From the cell containing the given text, extract its center point as [x, y] coordinate. 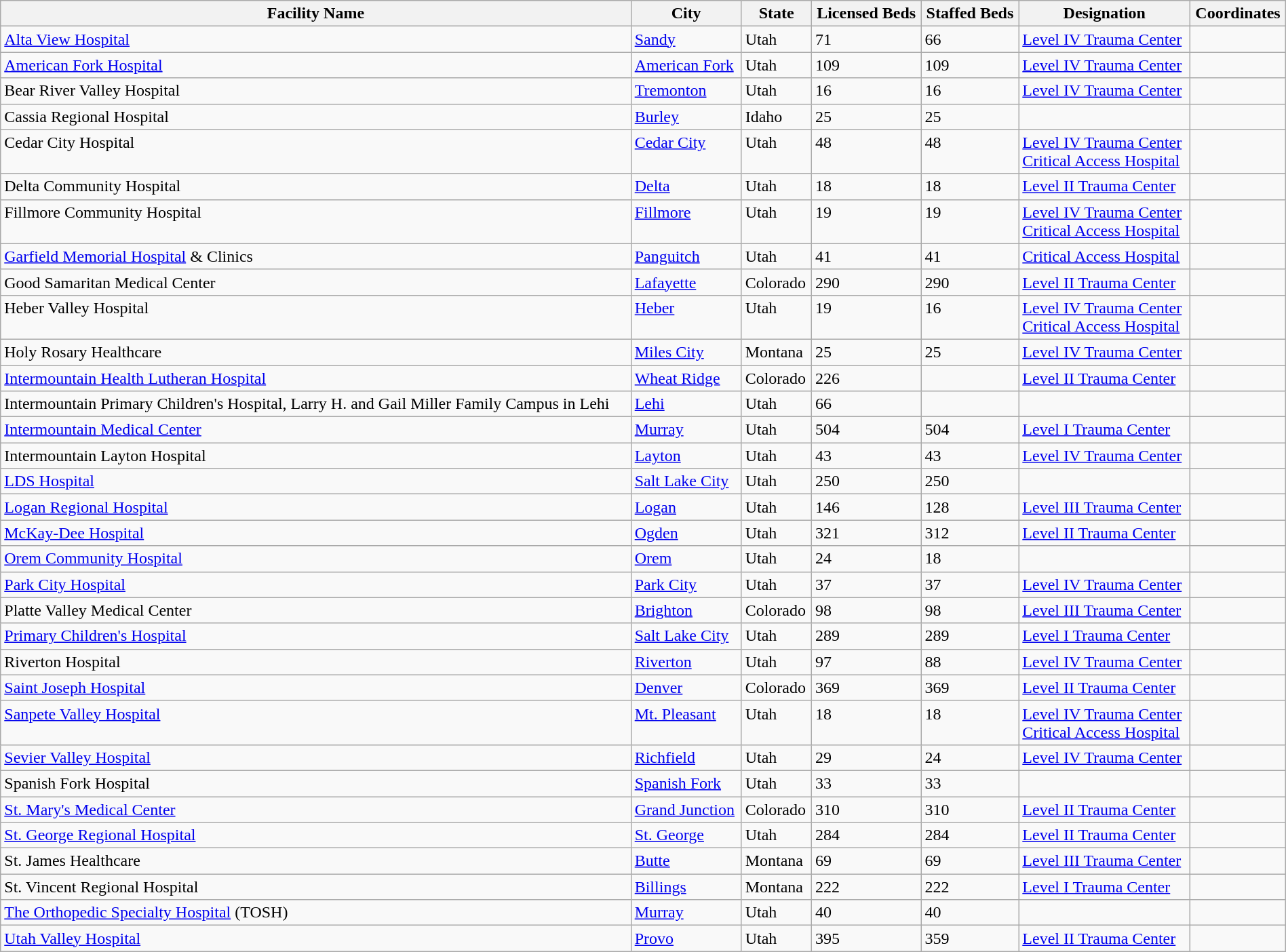
City [686, 14]
Critical Access Hospital [1104, 256]
Intermountain Health Lutheran Hospital [316, 378]
Provo [686, 938]
Intermountain Layton Hospital [316, 456]
Cassia Regional Hospital [316, 117]
Sanpete Valley Hospital [316, 723]
Sandy [686, 39]
128 [970, 507]
St. James Healthcare [316, 861]
Fillmore Community Hospital [316, 221]
Tremonton [686, 91]
Sevier Valley Hospital [316, 757]
Fillmore [686, 221]
Butte [686, 861]
Logan [686, 507]
Ogden [686, 533]
Intermountain Medical Center [316, 430]
Heber [686, 317]
Delta [686, 186]
97 [866, 662]
Saint Joseph Hospital [316, 688]
Garfield Memorial Hospital & Clinics [316, 256]
Platte Valley Medical Center [316, 610]
Lehi [686, 404]
St. Mary's Medical Center [316, 809]
Facility Name [316, 14]
Denver [686, 688]
American Fork [686, 65]
Primary Children's Hospital [316, 636]
Good Samaritan Medical Center [316, 282]
Park City Hospital [316, 584]
Utah Valley Hospital [316, 938]
Richfield [686, 757]
Riverton Hospital [316, 662]
Coordinates [1238, 14]
Idaho [776, 117]
American Fork Hospital [316, 65]
Riverton [686, 662]
Panguitch [686, 256]
Orem Community Hospital [316, 559]
Delta Community Hospital [316, 186]
71 [866, 39]
Wheat Ridge [686, 378]
Heber Valley Hospital [316, 317]
Orem [686, 559]
Alta View Hospital [316, 39]
Brighton [686, 610]
The Orthopedic Specialty Hospital (TOSH) [316, 913]
St. George [686, 835]
29 [866, 757]
St. Vincent Regional Hospital [316, 887]
Lafayette [686, 282]
Bear River Valley Hospital [316, 91]
Mt. Pleasant [686, 723]
321 [866, 533]
Park City [686, 584]
Burley [686, 117]
Intermountain Primary Children's Hospital, Larry H. and Gail Miller Family Campus in Lehi [316, 404]
LDS Hospital [316, 481]
St. George Regional Hospital [316, 835]
State [776, 14]
Miles City [686, 352]
Grand Junction [686, 809]
Designation [1104, 14]
88 [970, 662]
Logan Regional Hospital [316, 507]
Spanish Fork [686, 783]
Cedar City Hospital [316, 152]
146 [866, 507]
McKay-Dee Hospital [316, 533]
Staffed Beds [970, 14]
395 [866, 938]
359 [970, 938]
Spanish Fork Hospital [316, 783]
Cedar City [686, 152]
Licensed Beds [866, 14]
312 [970, 533]
226 [866, 378]
Billings [686, 887]
Layton [686, 456]
Holy Rosary Healthcare [316, 352]
